Detect which cell encompasses the target text, then output its (x, y) center coordinate. 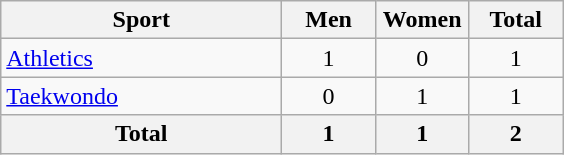
Athletics (142, 58)
Men (329, 20)
Women (422, 20)
Sport (142, 20)
2 (516, 134)
Taekwondo (142, 96)
